Extract the (x, y) coordinate from the center of the cell holding the provided text.  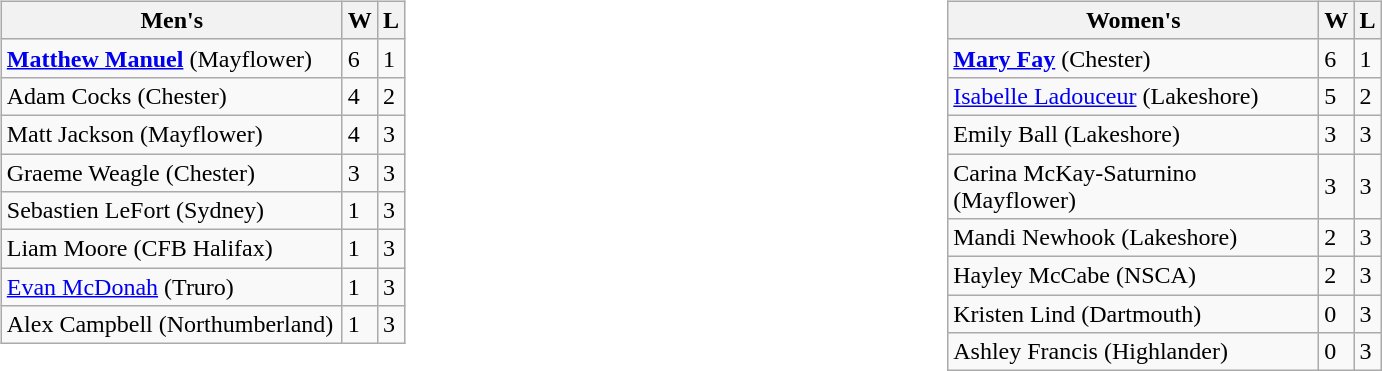
Matthew Manuel (Mayflower) (172, 58)
Evan McDonah (Truro) (172, 287)
Adam Cocks (Chester) (172, 96)
Mandi Newhook (Lakeshore) (1134, 238)
Mary Fay (Chester) (1134, 58)
Carina McKay-Saturnino (Mayflower) (1134, 186)
Graeme Weagle (Chester) (172, 173)
Kristen Lind (Dartmouth) (1134, 314)
Liam Moore (CFB Halifax) (172, 249)
Matt Jackson (Mayflower) (172, 134)
Isabelle Ladouceur (Lakeshore) (1134, 96)
Ashley Francis (Highlander) (1134, 352)
Sebastien LeFort (Sydney) (172, 211)
Men's (172, 20)
Alex Campbell (Northumberland) (172, 325)
Hayley McCabe (NSCA) (1134, 276)
Emily Ball (Lakeshore) (1134, 134)
5 (1336, 96)
Women's (1134, 20)
